Pinpoint the cell where the given text exists, returning its (x, y) midpoint coordinate. 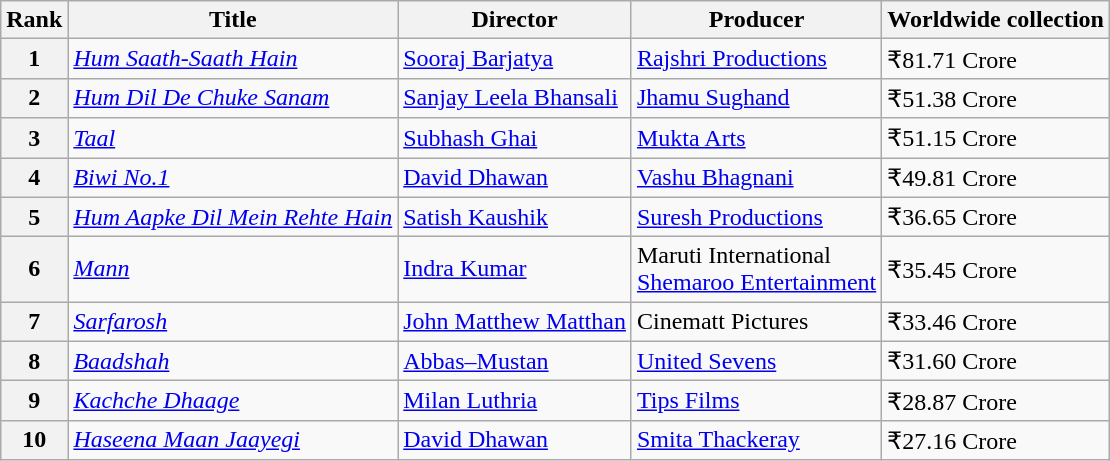
Baadshah (233, 361)
₹51.15 Crore (996, 138)
₹36.65 Crore (996, 217)
Sanjay Leela Bhansali (515, 98)
₹35.45 Crore (996, 270)
Jhamu Sughand (756, 98)
Hum Aapke Dil Mein Rehte Hain (233, 217)
Cinematt Pictures (756, 322)
Kachche Dhaage (233, 401)
United Sevens (756, 361)
8 (34, 361)
10 (34, 440)
Maruti InternationalShemaroo Entertainment (756, 270)
4 (34, 178)
1 (34, 59)
Mukta Arts (756, 138)
Director (515, 20)
Tips Films (756, 401)
Haseena Maan Jaayegi (233, 440)
Sarfarosh (233, 322)
Milan Luthria (515, 401)
Smita Thackeray (756, 440)
Biwi No.1 (233, 178)
Sooraj Barjatya (515, 59)
Hum Saath-Saath Hain (233, 59)
Worldwide collection (996, 20)
Satish Kaushik (515, 217)
Abbas–Mustan (515, 361)
₹31.60 Crore (996, 361)
9 (34, 401)
Indra Kumar (515, 270)
Suresh Productions (756, 217)
6 (34, 270)
₹81.71 Crore (996, 59)
Hum Dil De Chuke Sanam (233, 98)
Rank (34, 20)
₹51.38 Crore (996, 98)
Producer (756, 20)
₹33.46 Crore (996, 322)
₹27.16 Crore (996, 440)
Vashu Bhagnani (756, 178)
5 (34, 217)
7 (34, 322)
Mann (233, 270)
Title (233, 20)
2 (34, 98)
Subhash Ghai (515, 138)
₹49.81 Crore (996, 178)
₹28.87 Crore (996, 401)
Taal (233, 138)
John Matthew Matthan (515, 322)
Rajshri Productions (756, 59)
3 (34, 138)
